Determine the [x, y] coordinate at the center of the cell enclosing the given text.  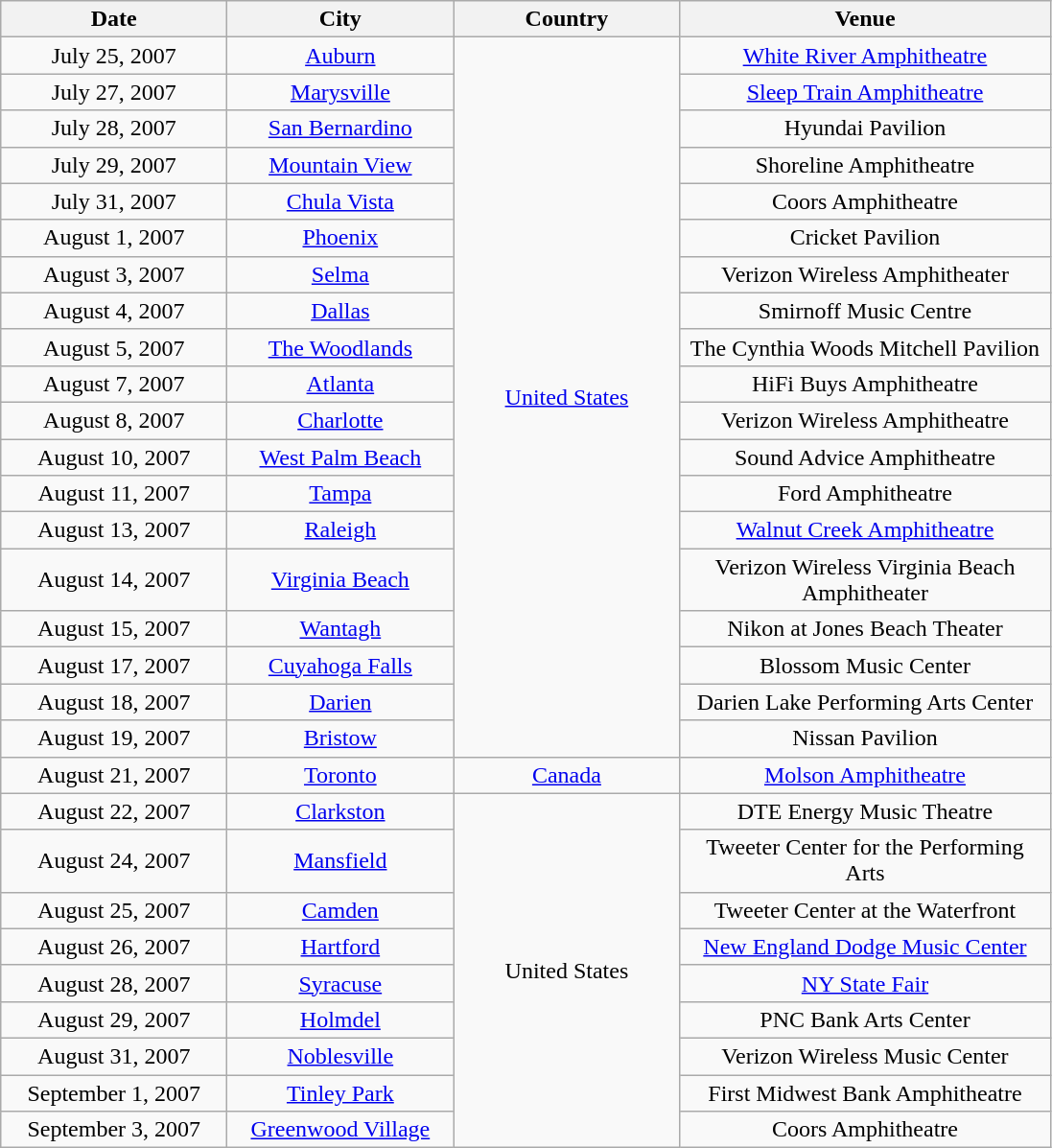
August 7, 2007 [114, 384]
Tweeter Center at the Waterfront [865, 910]
August 25, 2007 [114, 910]
Clarkston [340, 811]
DTE Energy Music Theatre [865, 811]
Darien Lake Performing Arts Center [865, 702]
July 29, 2007 [114, 165]
The Cynthia Woods Mitchell Pavilion [865, 347]
Chula Vista [340, 201]
August 14, 2007 [114, 579]
Wantagh [340, 629]
Mansfield [340, 861]
August 28, 2007 [114, 983]
Verizon Wireless Virginia Beach Amphitheater [865, 579]
Bristow [340, 738]
Darien [340, 702]
Phoenix [340, 238]
Verizon Wireless Amphitheater [865, 274]
August 4, 2007 [114, 311]
Verizon Wireless Music Center [865, 1056]
Smirnoff Music Centre [865, 311]
Atlanta [340, 384]
July 25, 2007 [114, 56]
August 31, 2007 [114, 1056]
Sleep Train Amphitheatre [865, 92]
July 28, 2007 [114, 129]
July 31, 2007 [114, 201]
September 1, 2007 [114, 1092]
August 11, 2007 [114, 494]
August 5, 2007 [114, 347]
August 29, 2007 [114, 1019]
West Palm Beach [340, 457]
August 26, 2007 [114, 947]
Verizon Wireless Amphitheatre [865, 420]
Sound Advice Amphitheatre [865, 457]
August 8, 2007 [114, 420]
White River Amphitheatre [865, 56]
Canada [567, 775]
City [340, 19]
Ford Amphitheatre [865, 494]
September 3, 2007 [114, 1130]
August 10, 2007 [114, 457]
Selma [340, 274]
Cuyahoga Falls [340, 666]
Charlotte [340, 420]
New England Dodge Music Center [865, 947]
Tinley Park [340, 1092]
Country [567, 19]
The Woodlands [340, 347]
Hyundai Pavilion [865, 129]
August 22, 2007 [114, 811]
Nissan Pavilion [865, 738]
Mountain View [340, 165]
August 13, 2007 [114, 530]
Date [114, 19]
Toronto [340, 775]
HiFi Buys Amphitheatre [865, 384]
Venue [865, 19]
August 18, 2007 [114, 702]
August 15, 2007 [114, 629]
Marysville [340, 92]
NY State Fair [865, 983]
August 3, 2007 [114, 274]
Dallas [340, 311]
Auburn [340, 56]
August 19, 2007 [114, 738]
August 24, 2007 [114, 861]
Raleigh [340, 530]
Cricket Pavilion [865, 238]
Shoreline Amphitheatre [865, 165]
Greenwood Village [340, 1130]
Molson Amphitheatre [865, 775]
Tweeter Center for the Performing Arts [865, 861]
August 17, 2007 [114, 666]
Hartford [340, 947]
Nikon at Jones Beach Theater [865, 629]
August 21, 2007 [114, 775]
Virginia Beach [340, 579]
San Bernardino [340, 129]
Blossom Music Center [865, 666]
Camden [340, 910]
PNC Bank Arts Center [865, 1019]
Noblesville [340, 1056]
Holmdel [340, 1019]
Syracuse [340, 983]
Walnut Creek Amphitheatre [865, 530]
First Midwest Bank Amphitheatre [865, 1092]
August 1, 2007 [114, 238]
July 27, 2007 [114, 92]
Tampa [340, 494]
